Detect which cell encompasses the target text, then output its (X, Y) center coordinate. 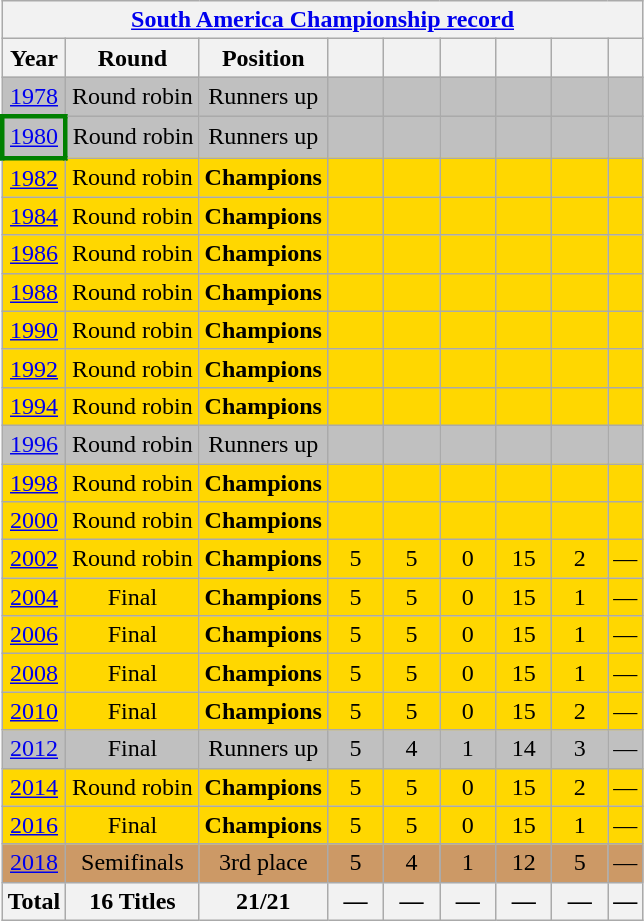
2006 (34, 635)
Total (34, 901)
2012 (34, 749)
2000 (34, 521)
2018 (34, 863)
2016 (34, 825)
1998 (34, 483)
Round (132, 58)
Semifinals (132, 863)
1980 (34, 136)
Year (34, 58)
2010 (34, 711)
South America Championship record (322, 20)
12 (524, 863)
1992 (34, 368)
14 (524, 749)
3 (580, 749)
1978 (34, 97)
1982 (34, 178)
1994 (34, 406)
16 Titles (132, 901)
21/21 (263, 901)
3rd place (263, 863)
Position (263, 58)
1984 (34, 216)
1986 (34, 254)
2014 (34, 787)
2004 (34, 597)
2002 (34, 559)
1990 (34, 330)
2008 (34, 673)
1996 (34, 444)
1988 (34, 292)
